Detect which cell encompasses the target text, then output its [x, y] center coordinate. 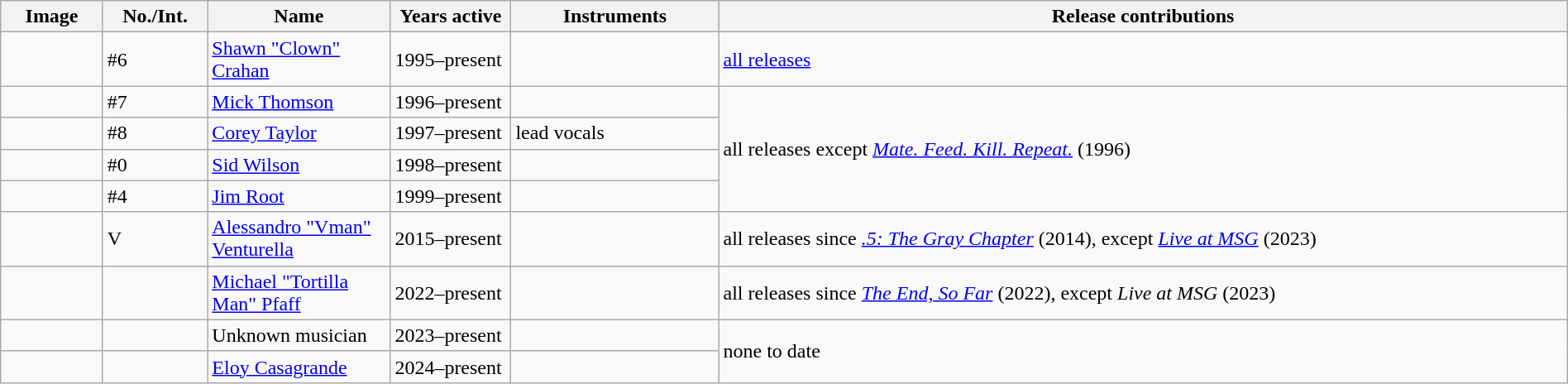
lead vocals [615, 133]
1996–present [451, 102]
all releases since .5: The Gray Chapter (2014), except Live at MSG (2023) [1143, 238]
Mick Thomson [299, 102]
2022–present [451, 293]
Sid Wilson [299, 165]
1998–present [451, 165]
1995–present [451, 60]
#4 [155, 196]
2024–present [451, 367]
Alessandro "Vman" Venturella [299, 238]
2015–present [451, 238]
Years active [451, 17]
Eloy Casagrande [299, 367]
No./Int. [155, 17]
Corey Taylor [299, 133]
Shawn "Clown" Crahan [299, 60]
Michael "Tortilla Man" Pfaff [299, 293]
all releases [1143, 60]
Image [52, 17]
all releases except Mate. Feed. Kill. Repeat. (1996) [1143, 149]
Name [299, 17]
Instruments [615, 17]
1999–present [451, 196]
Release contributions [1143, 17]
1997–present [451, 133]
V [155, 238]
#6 [155, 60]
Jim Root [299, 196]
#8 [155, 133]
#0 [155, 165]
all releases since The End, So Far (2022), except Live at MSG (2023) [1143, 293]
#7 [155, 102]
none to date [1143, 351]
2023–present [451, 335]
Unknown musician [299, 335]
